Capture the cell that displays the provided text and extract its [x, y] central coordinate. 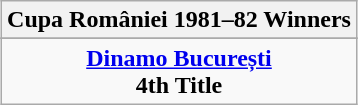
Cupa României 1981–82 Winners [180, 20]
Dinamo București4th Title [180, 72]
